Detect which cell encompasses the target text, then output its [x, y] center coordinate. 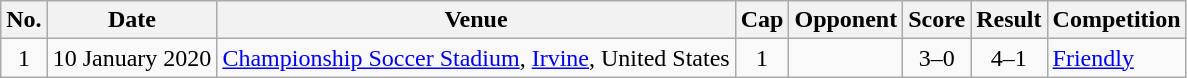
Venue [476, 20]
No. [24, 20]
Championship Soccer Stadium, Irvine, United States [476, 58]
Score [937, 20]
3–0 [937, 58]
Date [132, 20]
Opponent [846, 20]
Cap [762, 20]
Competition [1116, 20]
Result [1009, 20]
Friendly [1116, 58]
4–1 [1009, 58]
10 January 2020 [132, 58]
